Return the [X, Y] coordinate for the center point of the cell that contains the specified text.  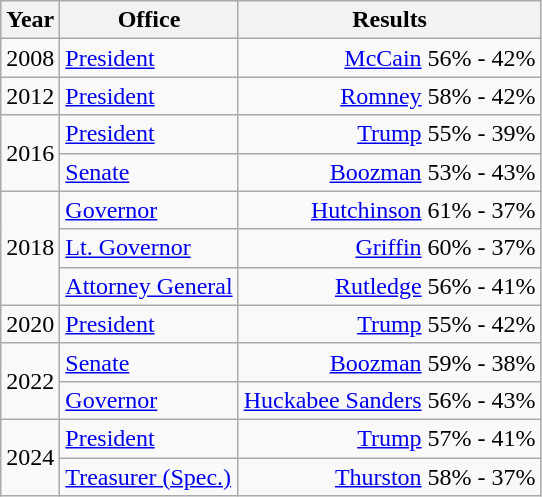
2016 [30, 153]
Boozman 53% - 43% [390, 172]
Thurston 58% - 37% [390, 477]
2018 [30, 248]
Results [390, 20]
Huckabee Sanders 56% - 43% [390, 400]
2012 [30, 96]
Boozman 59% - 38% [390, 362]
Hutchinson 61% - 37% [390, 210]
Year [30, 20]
2022 [30, 381]
McCain 56% - 42% [390, 58]
Treasurer (Spec.) [149, 477]
Trump 55% - 39% [390, 134]
2020 [30, 324]
Rutledge 56% - 41% [390, 286]
Griffin 60% - 37% [390, 248]
Romney 58% - 42% [390, 96]
Lt. Governor [149, 248]
Trump 57% - 41% [390, 438]
Office [149, 20]
2008 [30, 58]
Trump 55% - 42% [390, 324]
Attorney General [149, 286]
2024 [30, 457]
